Scan for the cell matching the given text and deliver its [X, Y] coordinate at center. 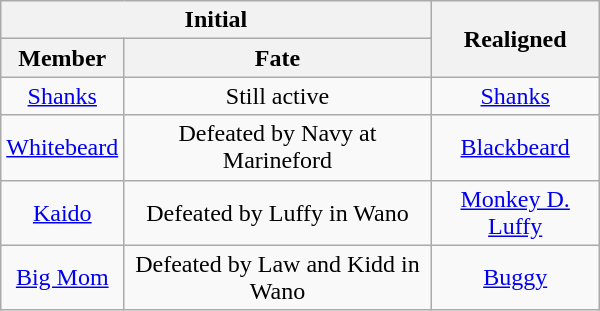
Whitebeard [62, 148]
Fate [278, 58]
Initial [216, 20]
Member [62, 58]
Buggy [515, 278]
Blackbeard [515, 148]
Defeated by Law and Kidd in Wano [278, 278]
Still active [278, 96]
Kaido [62, 212]
Defeated by Luffy in Wano [278, 212]
Realigned [515, 39]
Monkey D. Luffy [515, 212]
Defeated by Navy at Marineford [278, 148]
Big Mom [62, 278]
